Identify which cell holds the provided text, then report its (x, y) central coordinate. 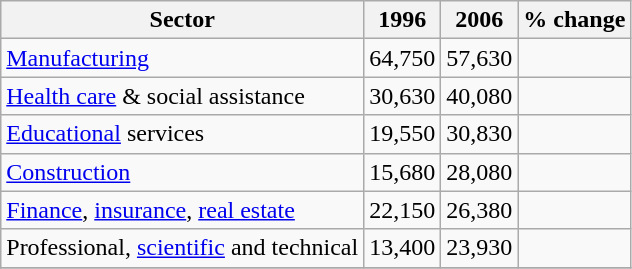
40,080 (480, 96)
2006 (480, 20)
Health care & social assistance (182, 96)
Manufacturing (182, 58)
Construction (182, 172)
Professional, scientific and technical (182, 248)
15,680 (402, 172)
30,830 (480, 134)
22,150 (402, 210)
64,750 (402, 58)
57,630 (480, 58)
Sector (182, 20)
1996 (402, 20)
Educational services (182, 134)
% change (574, 20)
26,380 (480, 210)
13,400 (402, 248)
19,550 (402, 134)
30,630 (402, 96)
28,080 (480, 172)
Finance, insurance, real estate (182, 210)
23,930 (480, 248)
